Search for the cell housing the specified text and yield its (X, Y) center coordinate. 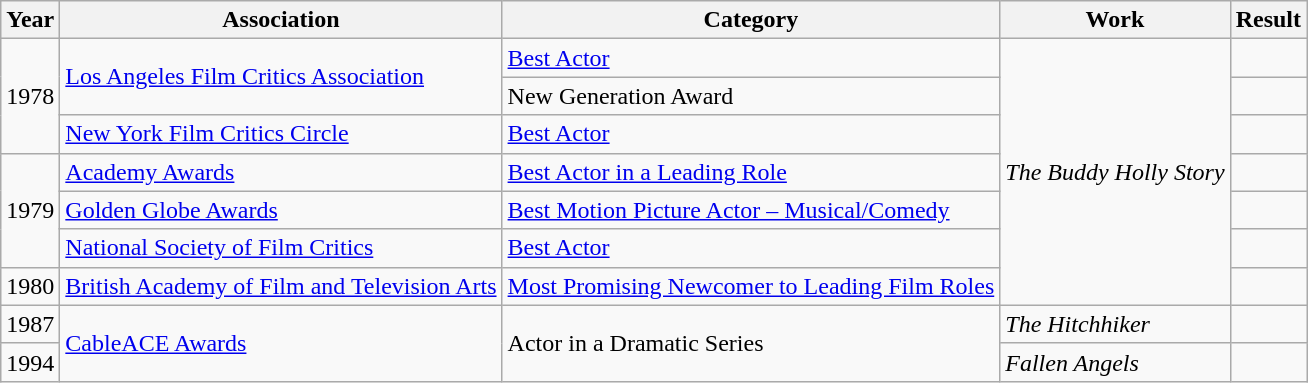
National Society of Film Critics (281, 248)
Golden Globe Awards (281, 210)
1994 (30, 362)
British Academy of Film and Television Arts (281, 286)
Work (1115, 20)
1987 (30, 324)
Best Motion Picture Actor – Musical/Comedy (751, 210)
Fallen Angels (1115, 362)
Year (30, 20)
1979 (30, 210)
New Generation Award (751, 96)
Category (751, 20)
The Hitchhiker (1115, 324)
Academy Awards (281, 172)
New York Film Critics Circle (281, 134)
1978 (30, 96)
Result (1268, 20)
1980 (30, 286)
The Buddy Holly Story (1115, 172)
CableACE Awards (281, 343)
Best Actor in a Leading Role (751, 172)
Most Promising Newcomer to Leading Film Roles (751, 286)
Actor in a Dramatic Series (751, 343)
Association (281, 20)
Los Angeles Film Critics Association (281, 77)
